Return (x, y) of the center of cell containing provided text 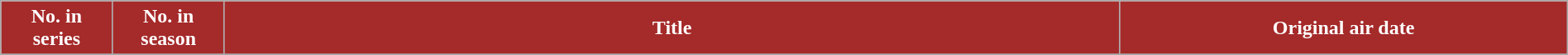
Title (672, 28)
No. inseries (56, 28)
Original air date (1343, 28)
No. inseason (169, 28)
